Detect which cell encompasses the target text, then output its (X, Y) center coordinate. 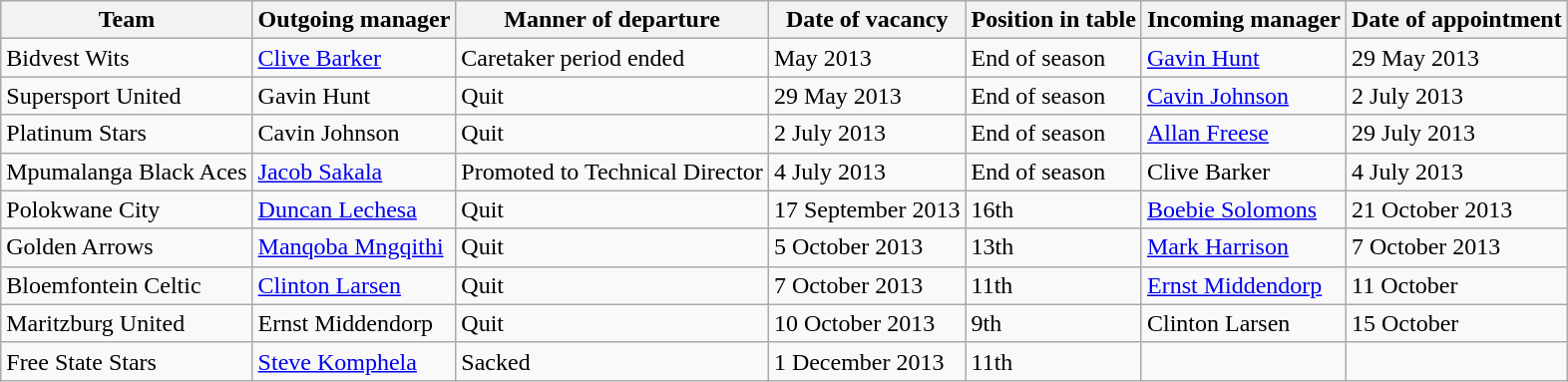
Supersport United (127, 96)
Sacked (612, 361)
5 October 2013 (867, 247)
16th (1053, 209)
17 September 2013 (867, 209)
Polokwane City (127, 209)
10 October 2013 (867, 323)
Golden Arrows (127, 247)
Manqoba Mngqithi (354, 247)
Promoted to Technical Director (612, 172)
21 October 2013 (1457, 209)
1 December 2013 (867, 361)
Bloemfontein Celtic (127, 285)
11 October (1457, 285)
13th (1053, 247)
Jacob Sakala (354, 172)
Mark Harrison (1243, 247)
May 2013 (867, 58)
Team (127, 20)
Bidvest Wits (127, 58)
Boebie Solomons (1243, 209)
29 July 2013 (1457, 134)
Date of appointment (1457, 20)
Position in table (1053, 20)
9th (1053, 323)
Outgoing manager (354, 20)
15 October (1457, 323)
Free State Stars (127, 361)
Incoming manager (1243, 20)
Mpumalanga Black Aces (127, 172)
Duncan Lechesa (354, 209)
Allan Freese (1243, 134)
Date of vacancy (867, 20)
Manner of departure (612, 20)
Steve Komphela (354, 361)
Caretaker period ended (612, 58)
Platinum Stars (127, 134)
Maritzburg United (127, 323)
